Output the [x, y] coordinate of the center of the cell containing the given text.  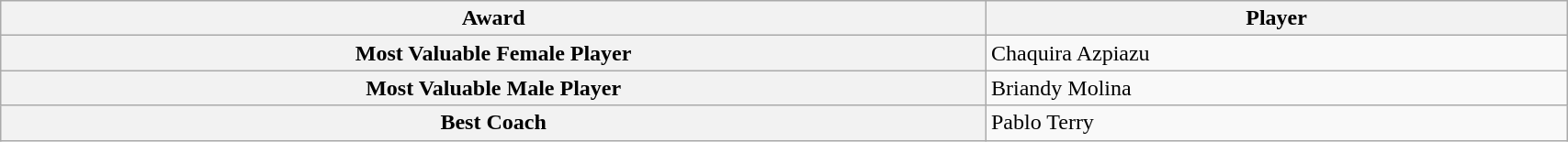
Player [1276, 18]
Most Valuable Male Player [494, 88]
Pablo Terry [1276, 123]
Briandy Molina [1276, 88]
Best Coach [494, 123]
Chaquira Azpiazu [1276, 53]
Most Valuable Female Player [494, 53]
Award [494, 18]
